Provide the (X, Y) coordinate of the cell's center where the given text is located.  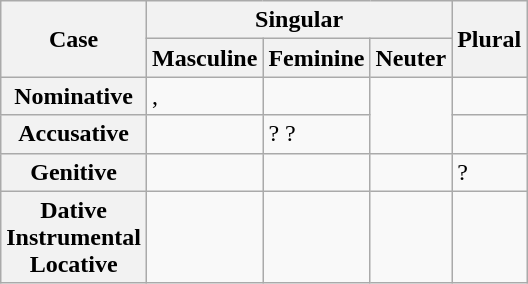
Masculine (204, 58)
Dative Instrumental Locative (74, 237)
Genitive (74, 172)
? ? (316, 134)
, (204, 96)
Accusative (74, 134)
Neuter (411, 58)
Feminine (316, 58)
Singular (298, 20)
? (490, 172)
Nominative (74, 96)
Plural (490, 39)
Case (74, 39)
